Locate the cell with the specified text and output its (X, Y) center coordinate. 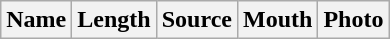
Mouth (277, 20)
Length (114, 20)
Photo (354, 20)
Source (196, 20)
Name (36, 20)
